Return the (X, Y) coordinate for the center point of the cell that contains the specified text.  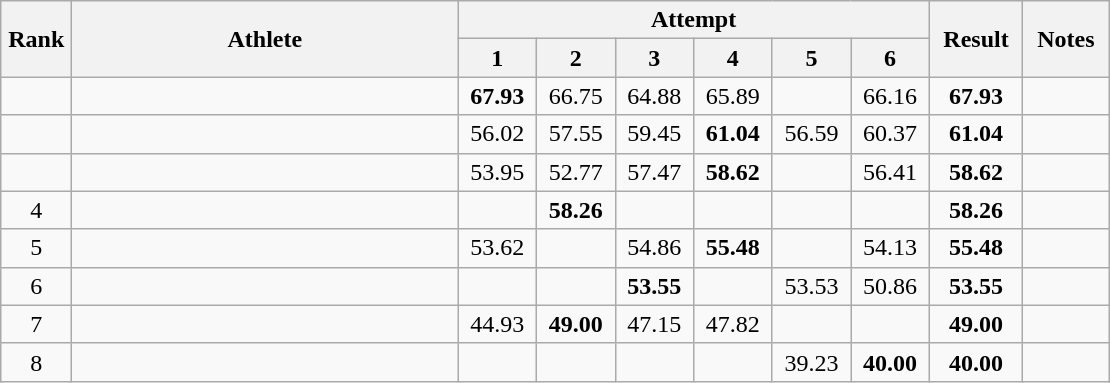
Athlete (265, 39)
Rank (36, 39)
52.77 (576, 172)
3 (654, 58)
57.47 (654, 172)
Notes (1066, 39)
66.75 (576, 96)
Result (976, 39)
57.55 (576, 134)
50.86 (890, 286)
64.88 (654, 96)
59.45 (654, 134)
65.89 (734, 96)
60.37 (890, 134)
53.62 (498, 248)
47.82 (734, 324)
56.59 (812, 134)
56.41 (890, 172)
53.95 (498, 172)
66.16 (890, 96)
2 (576, 58)
Attempt (694, 20)
1 (498, 58)
56.02 (498, 134)
53.53 (812, 286)
44.93 (498, 324)
54.86 (654, 248)
54.13 (890, 248)
39.23 (812, 362)
47.15 (654, 324)
7 (36, 324)
8 (36, 362)
